For the text-containing cell, return its midpoint in (X, Y) coordinate format. 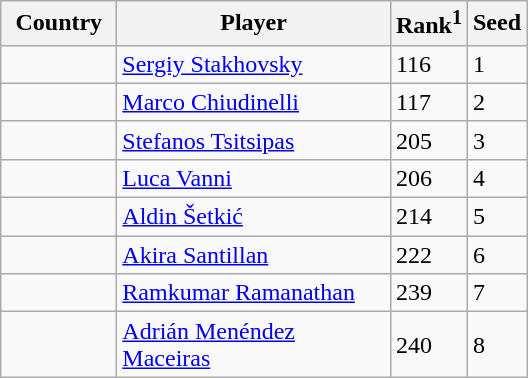
5 (496, 217)
Adrián Menéndez Maceiras (254, 344)
214 (428, 217)
4 (496, 178)
Ramkumar Ramanathan (254, 293)
117 (428, 102)
Aldin Šetkić (254, 217)
7 (496, 293)
2 (496, 102)
240 (428, 344)
206 (428, 178)
Sergiy Stakhovsky (254, 64)
Stefanos Tsitsipas (254, 140)
Seed (496, 24)
239 (428, 293)
116 (428, 64)
222 (428, 255)
3 (496, 140)
Player (254, 24)
Akira Santillan (254, 255)
205 (428, 140)
Country (59, 24)
1 (496, 64)
Luca Vanni (254, 178)
8 (496, 344)
6 (496, 255)
Marco Chiudinelli (254, 102)
Rank1 (428, 24)
